Determine the [x, y] coordinate at the center of the cell enclosing the given text.  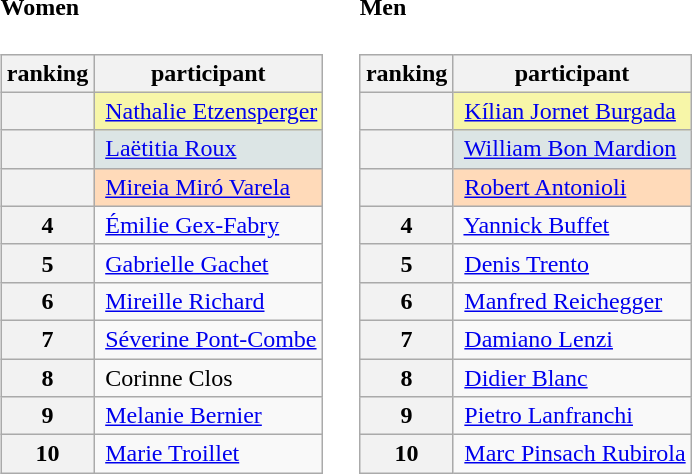
Kílian Jornet Burgada [572, 111]
Mireille Richard [208, 301]
Denis Trento [572, 263]
Melanie Bernier [208, 416]
Mireia Miró Varela [208, 187]
Manfred Reichegger [572, 301]
William Bon Mardion [572, 149]
Émilie Gex-Fabry [208, 225]
Gabrielle Gachet [208, 263]
Corinne Clos [208, 378]
Marie Troillet [208, 454]
Didier Blanc [572, 378]
Robert Antonioli [572, 187]
Séverine Pont-Combe [208, 339]
Pietro Lanfranchi [572, 416]
Nathalie Etzensperger [208, 111]
Marc Pinsach Rubirola [572, 454]
Laëtitia Roux [208, 149]
Damiano Lenzi [572, 339]
Yannick Buffet [572, 225]
